Locate the cell with the specified text and output its (X, Y) center coordinate. 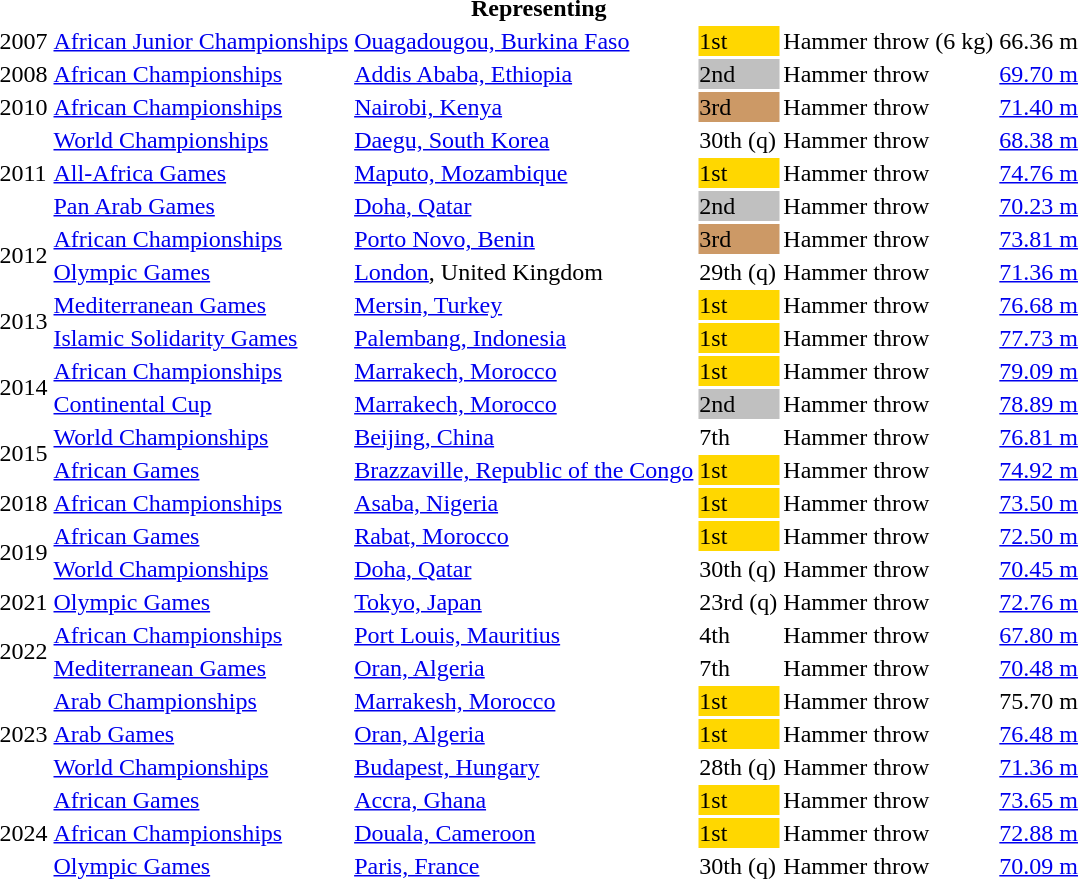
Mersin, Turkey (524, 305)
African Junior Championships (201, 41)
Ouagadougou, Burkina Faso (524, 41)
Maputo, Mozambique (524, 173)
Hammer throw (6 kg) (888, 41)
Daegu, South Korea (524, 140)
Arab Championships (201, 701)
23rd (q) (738, 602)
29th (q) (738, 272)
Brazzaville, Republic of the Congo (524, 470)
London, United Kingdom (524, 272)
Porto Novo, Benin (524, 239)
Pan Arab Games (201, 206)
Arab Games (201, 734)
Budapest, Hungary (524, 767)
Addis Ababa, Ethiopia (524, 74)
Asaba, Nigeria (524, 503)
Continental Cup (201, 404)
All-Africa Games (201, 173)
Beijing, China (524, 437)
Port Louis, Mauritius (524, 635)
Nairobi, Kenya (524, 107)
Accra, Ghana (524, 800)
4th (738, 635)
Rabat, Morocco (524, 536)
Tokyo, Japan (524, 602)
Palembang, Indonesia (524, 338)
Marrakesh, Morocco (524, 701)
28th (q) (738, 767)
Islamic Solidarity Games (201, 338)
Douala, Cameroon (524, 833)
